Determine the (x, y) coordinate at the center of the cell enclosing the given text.  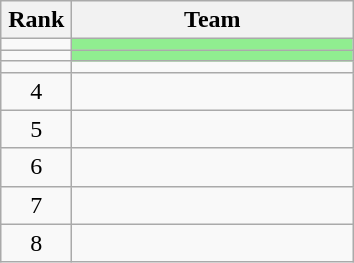
5 (36, 129)
8 (36, 243)
6 (36, 167)
4 (36, 91)
7 (36, 205)
Team (212, 20)
Rank (36, 20)
